For the text-containing cell, return its midpoint in (X, Y) coordinate format. 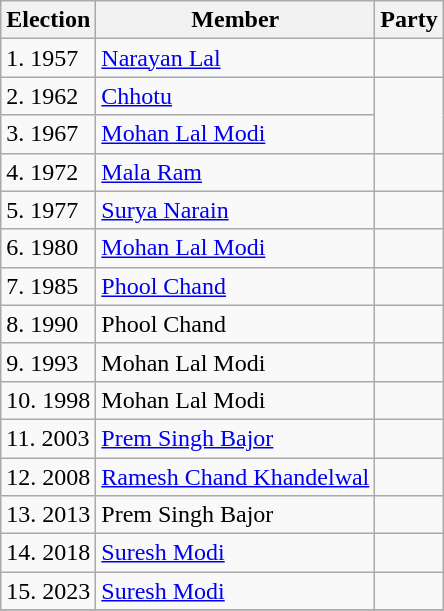
Member (236, 20)
Party (409, 20)
Surya Narain (236, 210)
12. 2008 (48, 477)
7. 1985 (48, 286)
2. 1962 (48, 96)
10. 1998 (48, 400)
6. 1980 (48, 248)
Mala Ram (236, 172)
Narayan Lal (236, 58)
3. 1967 (48, 134)
4. 1972 (48, 172)
11. 2003 (48, 438)
15. 2023 (48, 591)
9. 1993 (48, 362)
Ramesh Chand Khandelwal (236, 477)
Chhotu (236, 96)
14. 2018 (48, 553)
13. 2013 (48, 515)
1. 1957 (48, 58)
5. 1977 (48, 210)
8. 1990 (48, 324)
Election (48, 20)
